Return the [X, Y] coordinate for the center point of the cell that contains the specified text.  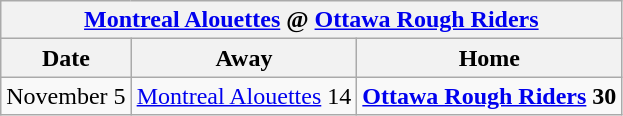
Montreal Alouettes @ Ottawa Rough Riders [312, 20]
Montreal Alouettes 14 [244, 96]
Date [66, 58]
Home [490, 58]
November 5 [66, 96]
Ottawa Rough Riders 30 [490, 96]
Away [244, 58]
